Find where the given text appears and provide that cell's center as (X, Y) coordinate. 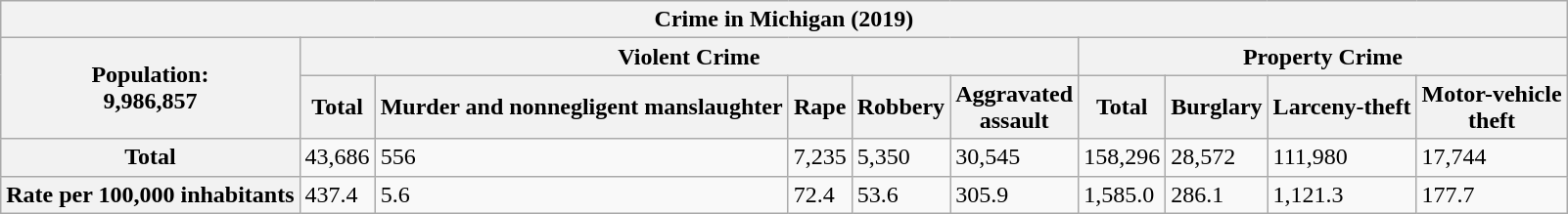
Motor-vehicletheft (1492, 107)
Property Crime (1323, 57)
Larceny-theft (1342, 107)
7,235 (820, 157)
Aggravatedassault (1014, 107)
305.9 (1014, 194)
72.4 (820, 194)
5,350 (900, 157)
28,572 (1217, 157)
437.4 (337, 194)
Rate per 100,000 inhabitants (151, 194)
43,686 (337, 157)
286.1 (1217, 194)
Violent Crime (689, 57)
Murder and nonnegligent manslaughter (581, 107)
Rape (820, 107)
5.6 (581, 194)
Crime in Michigan (2019) (784, 20)
17,744 (1492, 157)
1,121.3 (1342, 194)
1,585.0 (1122, 194)
30,545 (1014, 157)
Robbery (900, 107)
111,980 (1342, 157)
Burglary (1217, 107)
Population:9,986,857 (151, 88)
556 (581, 157)
158,296 (1122, 157)
53.6 (900, 194)
177.7 (1492, 194)
